Identify which cell holds the provided text, then report its (X, Y) central coordinate. 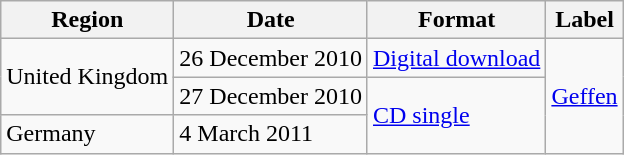
United Kingdom (88, 77)
Label (584, 20)
4 March 2011 (271, 134)
CD single (456, 115)
Digital download (456, 58)
26 December 2010 (271, 58)
Region (88, 20)
Germany (88, 134)
Date (271, 20)
27 December 2010 (271, 96)
Geffen (584, 96)
Format (456, 20)
